Detect which cell encompasses the target text, then output its (x, y) center coordinate. 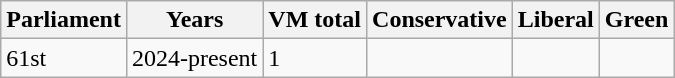
Conservative (440, 20)
61st (64, 58)
Liberal (556, 20)
2024-present (194, 58)
Green (636, 20)
1 (315, 58)
VM total (315, 20)
Parliament (64, 20)
Years (194, 20)
